Return [X, Y] of the center of cell containing provided text 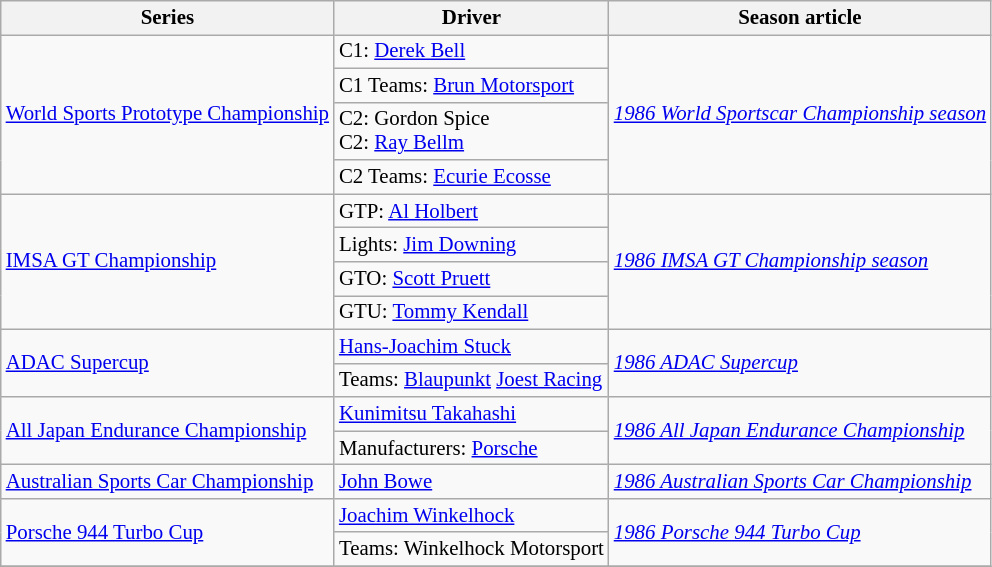
1986 Porsche 944 Turbo Cup [800, 532]
1986 All Japan Endurance Championship [800, 431]
GTP: Al Holbert [472, 211]
Lights: Jim Downing [472, 245]
Australian Sports Car Championship [168, 482]
1986 World Sportscar Championship season [800, 114]
World Sports Prototype Championship [168, 114]
Joachim Winkelhock [472, 515]
Series [168, 18]
Porsche 944 Turbo Cup [168, 532]
Season article [800, 18]
Teams: Blaupunkt Joest Racing [472, 380]
C2: Gordon SpiceC2: Ray Bellm [472, 131]
John Bowe [472, 482]
1986 Australian Sports Car Championship [800, 482]
Driver [472, 18]
C2 Teams: Ecurie Ecosse [472, 177]
Teams: Winkelhock Motorsport [472, 549]
C1 Teams: Brun Motorsport [472, 85]
1986 ADAC Supercup [800, 363]
IMSA GT Championship [168, 262]
GTO: Scott Pruett [472, 279]
Kunimitsu Takahashi [472, 414]
GTU: Tommy Kendall [472, 312]
Hans-Joachim Stuck [472, 346]
All Japan Endurance Championship [168, 431]
Manufacturers: Porsche [472, 448]
ADAC Supercup [168, 363]
C1: Derek Bell [472, 51]
1986 IMSA GT Championship season [800, 262]
